Provide the (X, Y) coordinate of the cell's center where the given text is located.  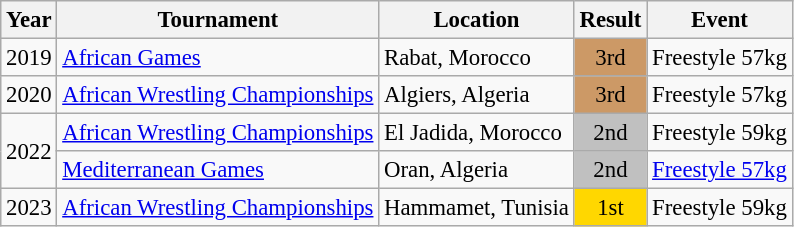
2020 (29, 95)
2022 (29, 152)
Rabat, Morocco (476, 58)
Location (476, 20)
Result (610, 20)
Mediterranean Games (218, 170)
Hammamet, Tunisia (476, 208)
Algiers, Algeria (476, 95)
Oran, Algeria (476, 170)
African Games (218, 58)
Year (29, 20)
1st (610, 208)
El Jadida, Morocco (476, 133)
2023 (29, 208)
Event (720, 20)
2019 (29, 58)
Tournament (218, 20)
